Provide the [x, y] coordinate of the cell's center where the given text is located.  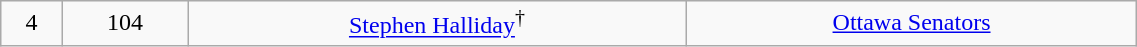
104 [124, 24]
4 [32, 24]
Ottawa Senators [912, 24]
Stephen Halliday† [438, 24]
